Output the (x, y) coordinate of the center of the cell containing the given text.  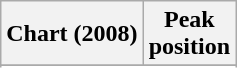
Peakposition (189, 34)
Chart (2008) (72, 34)
